Detect which cell encompasses the target text, then output its [X, Y] center coordinate. 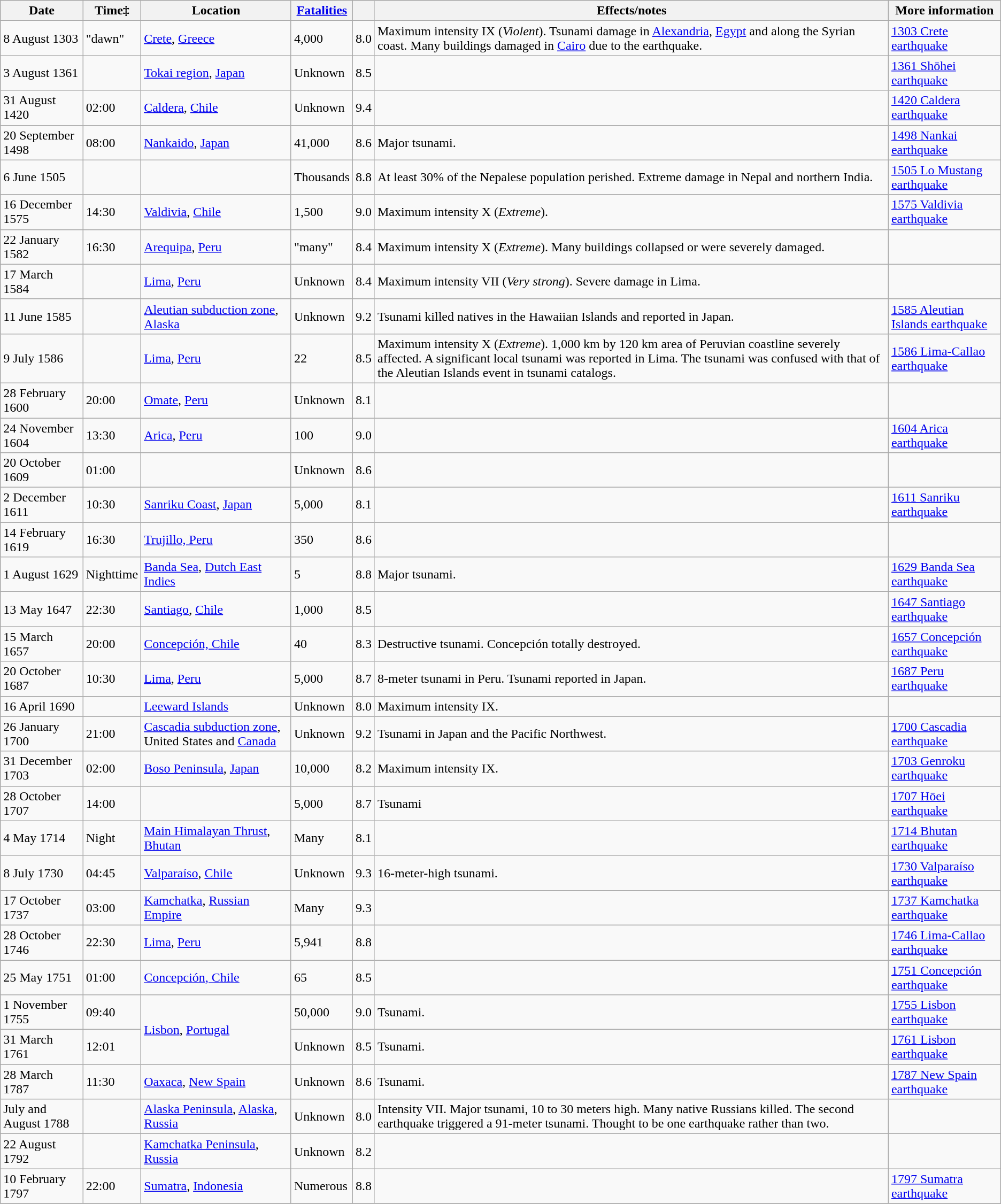
1604 Arica earthquake [944, 435]
Date [42, 11]
16-meter-high tsunami. [631, 873]
13:30 [112, 435]
Effects/notes [631, 11]
22 [322, 358]
03:00 [112, 908]
More information [944, 11]
Trujillo, Peru [216, 540]
Tsunami in Japan and the Pacific Northwest. [631, 734]
4,000 [322, 38]
9 July 1586 [42, 358]
Santiago, Chile [216, 609]
At least 30% of the Nepalese population perished. Extreme damage in Nepal and northern India. [631, 177]
1647 Santiago earthquake [944, 609]
Lisbon, Portugal [216, 1030]
Maximum intensity X (Extreme). [631, 212]
1714 Bhutan earthquake [944, 838]
1,000 [322, 609]
Fatalities [322, 11]
1730 Valparaíso earthquake [944, 873]
1498 Nankai earthquake [944, 142]
"dawn" [112, 38]
1585 Aleutian Islands earthquake [944, 317]
Destructive tsunami. Concepción totally destroyed. [631, 644]
14:30 [112, 212]
65 [322, 977]
20 October 1609 [42, 470]
Kamchatka Peninsula, Russia [216, 1152]
28 October 1707 [42, 803]
1 August 1629 [42, 574]
11:30 [112, 1082]
11 June 1585 [42, 317]
1,500 [322, 212]
1746 Lima-Callao earthquake [944, 942]
1303 Crete earthquake [944, 38]
40 [322, 644]
22:00 [112, 1186]
28 February 1600 [42, 400]
14 February 1619 [42, 540]
8 July 1730 [42, 873]
350 [322, 540]
9.4 [364, 108]
1420 Caldera earthquake [944, 108]
5,941 [322, 942]
July and August 1788 [42, 1116]
Crete, Greece [216, 38]
Arequipa, Peru [216, 247]
Cascadia subduction zone, United States and Canada [216, 734]
1755 Lisbon earthquake [944, 1013]
1761 Lisbon earthquake [944, 1047]
28 March 1787 [42, 1082]
Numerous [322, 1186]
"many" [322, 247]
1700 Cascadia earthquake [944, 734]
1703 Genroku earthquake [944, 769]
8 August 1303 [42, 38]
100 [322, 435]
Main Himalayan Thrust, Bhutan [216, 838]
3 August 1361 [42, 73]
Location [216, 11]
Sanriku Coast, Japan [216, 505]
1361 Shōhei earthquake [944, 73]
Oaxaca, New Spain [216, 1082]
Banda Sea, Dutch East Indies [216, 574]
Valparaíso, Chile [216, 873]
Time‡ [112, 11]
24 November 1604 [42, 435]
31 August 1420 [42, 108]
10,000 [322, 769]
1657 Concepción earthquake [944, 644]
8.3 [364, 644]
22 August 1792 [42, 1152]
Valdivia, Chile [216, 212]
1586 Lima-Callao earthquake [944, 358]
Boso Peninsula, Japan [216, 769]
Alaska Peninsula, Alaska, Russia [216, 1116]
1797 Sumatra earthquake [944, 1186]
Aleutian subduction zone, Alaska [216, 317]
1505 Lo Mustang earthquake [944, 177]
28 October 1746 [42, 942]
Nighttime [112, 574]
31 March 1761 [42, 1047]
1687 Peru earthquake [944, 679]
Thousands [322, 177]
Tokai region, Japan [216, 73]
25 May 1751 [42, 977]
20 September 1498 [42, 142]
09:40 [112, 1013]
1611 Sanriku earthquake [944, 505]
Tsunami killed natives in the Hawaiian Islands and reported in Japan. [631, 317]
Nankaido, Japan [216, 142]
6 June 1505 [42, 177]
1 November 1755 [42, 1013]
13 May 1647 [42, 609]
16 December 1575 [42, 212]
Omate, Peru [216, 400]
Maximum intensity X (Extreme). Many buildings collapsed or were severely damaged. [631, 247]
Kamchatka, Russian Empire [216, 908]
22 January 1582 [42, 247]
17 March 1584 [42, 281]
41,000 [322, 142]
Arica, Peru [216, 435]
12:01 [112, 1047]
5 [322, 574]
Leeward Islands [216, 706]
1737 Kamchatka earthquake [944, 908]
1751 Concepción earthquake [944, 977]
1707 Hōei earthquake [944, 803]
4 May 1714 [42, 838]
31 December 1703 [42, 769]
50,000 [322, 1013]
1787 New Spain earthquake [944, 1082]
Tsunami [631, 803]
1575 Valdivia earthquake [944, 212]
2 December 1611 [42, 505]
20 October 1687 [42, 679]
Night [112, 838]
10 February 1797 [42, 1186]
26 January 1700 [42, 734]
1629 Banda Sea earthquake [944, 574]
Sumatra, Indonesia [216, 1186]
04:45 [112, 873]
16 April 1690 [42, 706]
15 March 1657 [42, 644]
Caldera, Chile [216, 108]
14:00 [112, 803]
08:00 [112, 142]
17 October 1737 [42, 908]
21:00 [112, 734]
Maximum intensity VII (Very strong). Severe damage in Lima. [631, 281]
8-meter tsunami in Peru. Tsunami reported in Japan. [631, 679]
